Capture the cell that displays the provided text and extract its (X, Y) central coordinate. 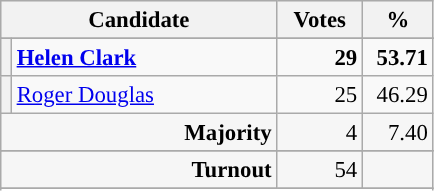
4 (320, 133)
29 (320, 58)
54 (320, 170)
Helen Clark (144, 58)
Turnout (139, 170)
53.71 (398, 58)
Candidate (139, 20)
46.29 (398, 95)
Votes (320, 20)
Majority (139, 133)
25 (320, 95)
% (398, 20)
7.40 (398, 133)
Roger Douglas (144, 95)
